Determine the [x, y] coordinate at the center of the cell enclosing the given text.  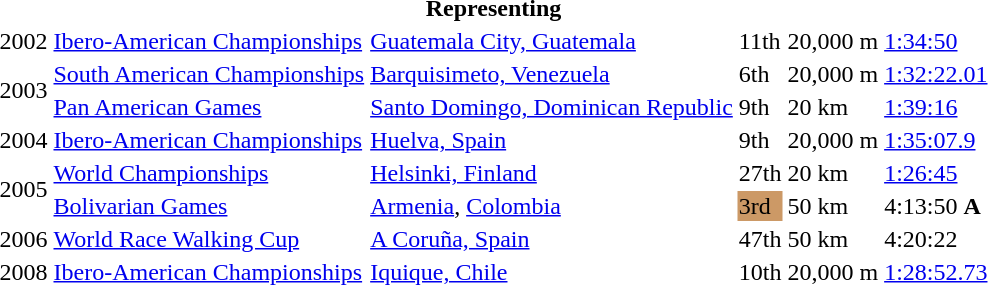
Helsinki, Finland [552, 173]
Bolivarian Games [209, 206]
A Coruña, Spain [552, 239]
Santo Domingo, Dominican Republic [552, 107]
Armenia, Colombia [552, 206]
Huelva, Spain [552, 140]
World Championships [209, 173]
27th [760, 173]
South American Championships [209, 74]
47th [760, 239]
Pan American Games [209, 107]
6th [760, 74]
3rd [760, 206]
Guatemala City, Guatemala [552, 41]
11th [760, 41]
Barquisimeto, Venezuela [552, 74]
World Race Walking Cup [209, 239]
